Pinpoint the cell where the given text exists, returning its (X, Y) midpoint coordinate. 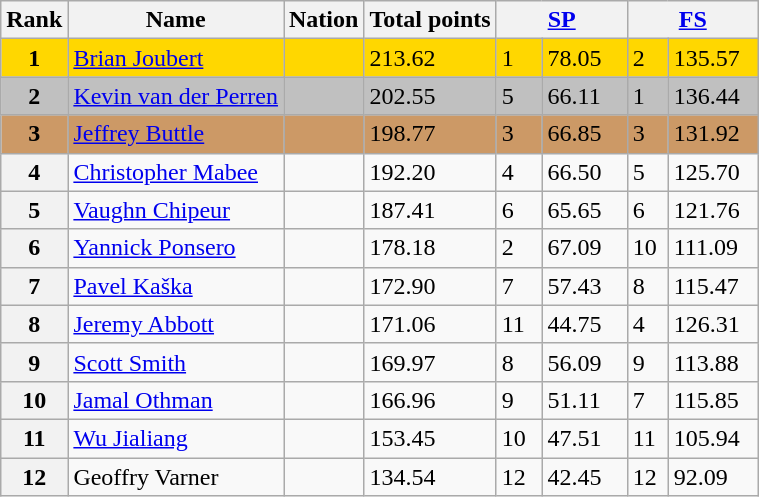
126.31 (713, 324)
44.75 (584, 324)
SP (562, 20)
51.11 (584, 400)
Kevin van der Perren (176, 96)
192.20 (430, 172)
111.09 (713, 248)
67.09 (584, 248)
56.09 (584, 362)
Scott Smith (176, 362)
Yannick Ponsero (176, 248)
42.45 (584, 477)
153.45 (430, 438)
47.51 (584, 438)
172.90 (430, 286)
115.47 (713, 286)
105.94 (713, 438)
131.92 (713, 134)
198.77 (430, 134)
Total points (430, 20)
Jeffrey Buttle (176, 134)
169.97 (430, 362)
134.54 (430, 477)
Rank (34, 20)
Jeremy Abbott (176, 324)
125.70 (713, 172)
115.85 (713, 400)
78.05 (584, 58)
171.06 (430, 324)
187.41 (430, 210)
66.85 (584, 134)
Wu Jialiang (176, 438)
178.18 (430, 248)
Jamal Othman (176, 400)
121.76 (713, 210)
Nation (324, 20)
Geoffry Varner (176, 477)
Name (176, 20)
65.65 (584, 210)
113.88 (713, 362)
166.96 (430, 400)
Vaughn Chipeur (176, 210)
Christopher Mabee (176, 172)
92.09 (713, 477)
66.11 (584, 96)
213.62 (430, 58)
57.43 (584, 286)
135.57 (713, 58)
Brian Joubert (176, 58)
202.55 (430, 96)
66.50 (584, 172)
Pavel Kaška (176, 286)
FS (692, 20)
136.44 (713, 96)
